Identify which cell holds the provided text, then report its [X, Y] central coordinate. 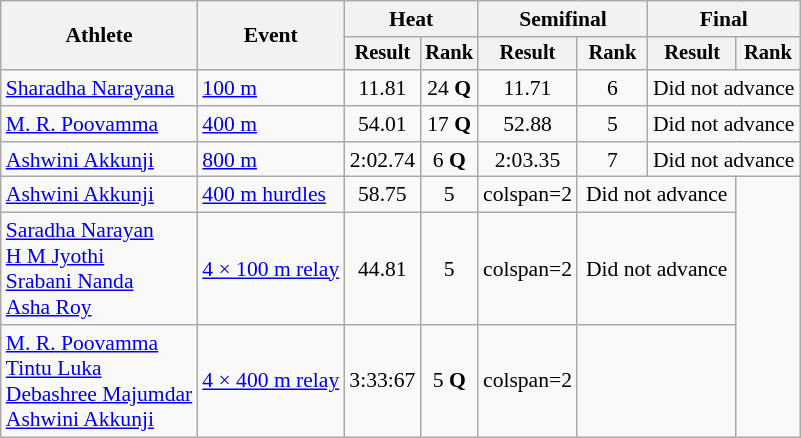
2:03.35 [528, 160]
Athlete [100, 36]
4 × 100 m relay [270, 269]
44.81 [382, 269]
Event [270, 36]
Semifinal [563, 19]
Final [724, 19]
11.81 [382, 88]
M. R. PoovammaTintu LukaDebashree MajumdarAshwini Akkunji [100, 381]
4 × 400 m relay [270, 381]
2:02.74 [382, 160]
100 m [270, 88]
3:33:67 [382, 381]
52.88 [528, 124]
17 Q [449, 124]
Saradha NarayanH M JyothiSrabani NandaAsha Roy [100, 269]
11.71 [528, 88]
Heat [411, 19]
6 [612, 88]
Sharadha Narayana [100, 88]
800 m [270, 160]
400 m hurdles [270, 195]
6 Q [449, 160]
24 Q [449, 88]
M. R. Poovamma [100, 124]
5 Q [449, 381]
54.01 [382, 124]
7 [612, 160]
58.75 [382, 195]
400 m [270, 124]
